Find where the given text appears and provide that cell's center as (X, Y) coordinate. 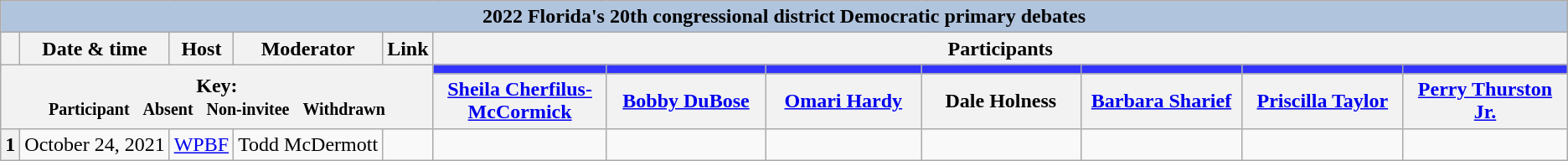
Date & time (95, 49)
Bobby DuBose (686, 101)
Host (201, 49)
Todd McDermott (308, 144)
WPBF (201, 144)
Link (408, 49)
1 (10, 144)
Moderator (308, 49)
Omari Hardy (843, 101)
Barbara Sharief (1161, 101)
Key: Participant Absent Non-invitee Withdrawn (217, 96)
Perry Thurston Jr. (1486, 101)
Sheila Cherfilus-McCormick (519, 101)
October 24, 2021 (95, 144)
2022 Florida's 20th congressional district Democratic primary debates (784, 17)
Priscilla Taylor (1323, 101)
Participants (1000, 49)
Dale Holness (1001, 101)
